Return [x, y] of the center of cell containing provided text 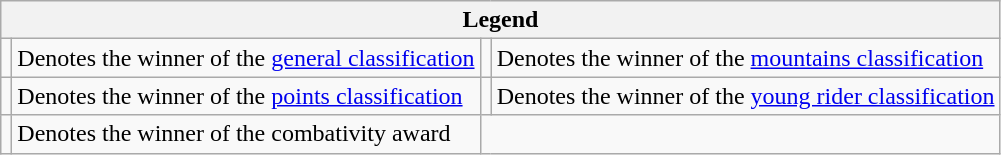
Denotes the winner of the young rider classification [746, 96]
Denotes the winner of the combativity award [246, 134]
Denotes the winner of the mountains classification [746, 58]
Legend [500, 20]
Denotes the winner of the general classification [246, 58]
Denotes the winner of the points classification [246, 96]
